Return the [X, Y] coordinate for the center point of the cell that contains the specified text.  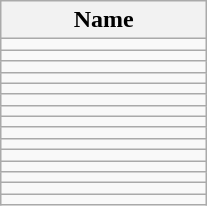
Name [104, 20]
